Determine the [X, Y] coordinate at the center of the cell enclosing the given text.  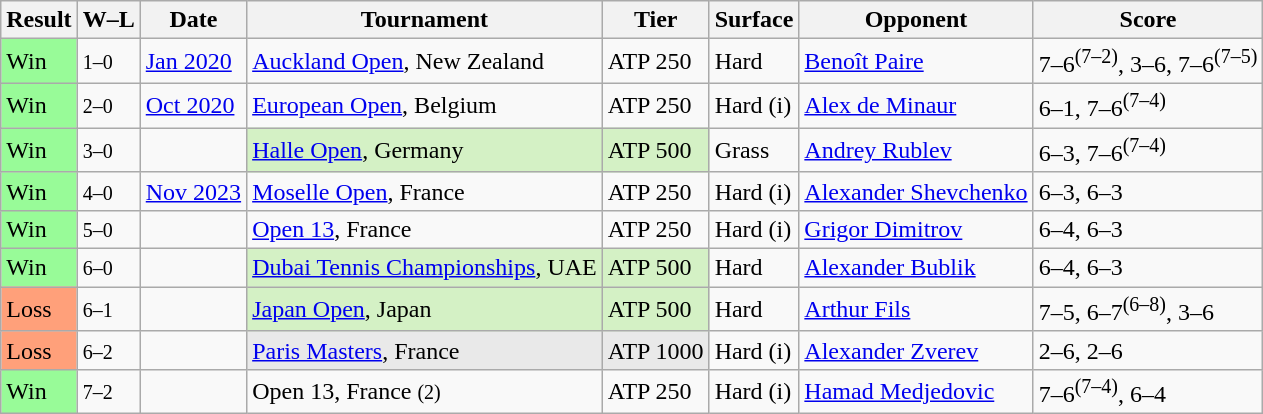
Grass [754, 150]
4–0 [108, 191]
European Open, Belgium [425, 106]
Date [193, 20]
Score [1148, 20]
Alexander Bublik [916, 268]
1–0 [108, 62]
Andrey Rublev [916, 150]
Japan Open, Japan [425, 310]
Alex de Minaur [916, 106]
Surface [754, 20]
Auckland Open, New Zealand [425, 62]
2–0 [108, 106]
Alexander Zverev [916, 350]
Jan 2020 [193, 62]
7–5, 6–7(6–8), 3–6 [1148, 310]
Open 13, France (2) [425, 392]
Benoît Paire [916, 62]
Moselle Open, France [425, 191]
2–6, 2–6 [1148, 350]
5–0 [108, 230]
3–0 [108, 150]
7–2 [108, 392]
Arthur Fils [916, 310]
6–3, 6–3 [1148, 191]
Tier [656, 20]
6–2 [108, 350]
Hamad Medjedovic [916, 392]
Dubai Tennis Championships, UAE [425, 268]
6–1 [108, 310]
6–0 [108, 268]
7–6(7–2), 3–6, 7–6(7–5) [1148, 62]
Opponent [916, 20]
7–6(7–4), 6–4 [1148, 392]
W–L [108, 20]
Tournament [425, 20]
ATP 1000 [656, 350]
Oct 2020 [193, 106]
Halle Open, Germany [425, 150]
Open 13, France [425, 230]
Grigor Dimitrov [916, 230]
Nov 2023 [193, 191]
Paris Masters, France [425, 350]
Result [39, 20]
6–3, 7–6(7–4) [1148, 150]
6–1, 7–6(7–4) [1148, 106]
Alexander Shevchenko [916, 191]
